Return [x, y] of the center of cell containing provided text 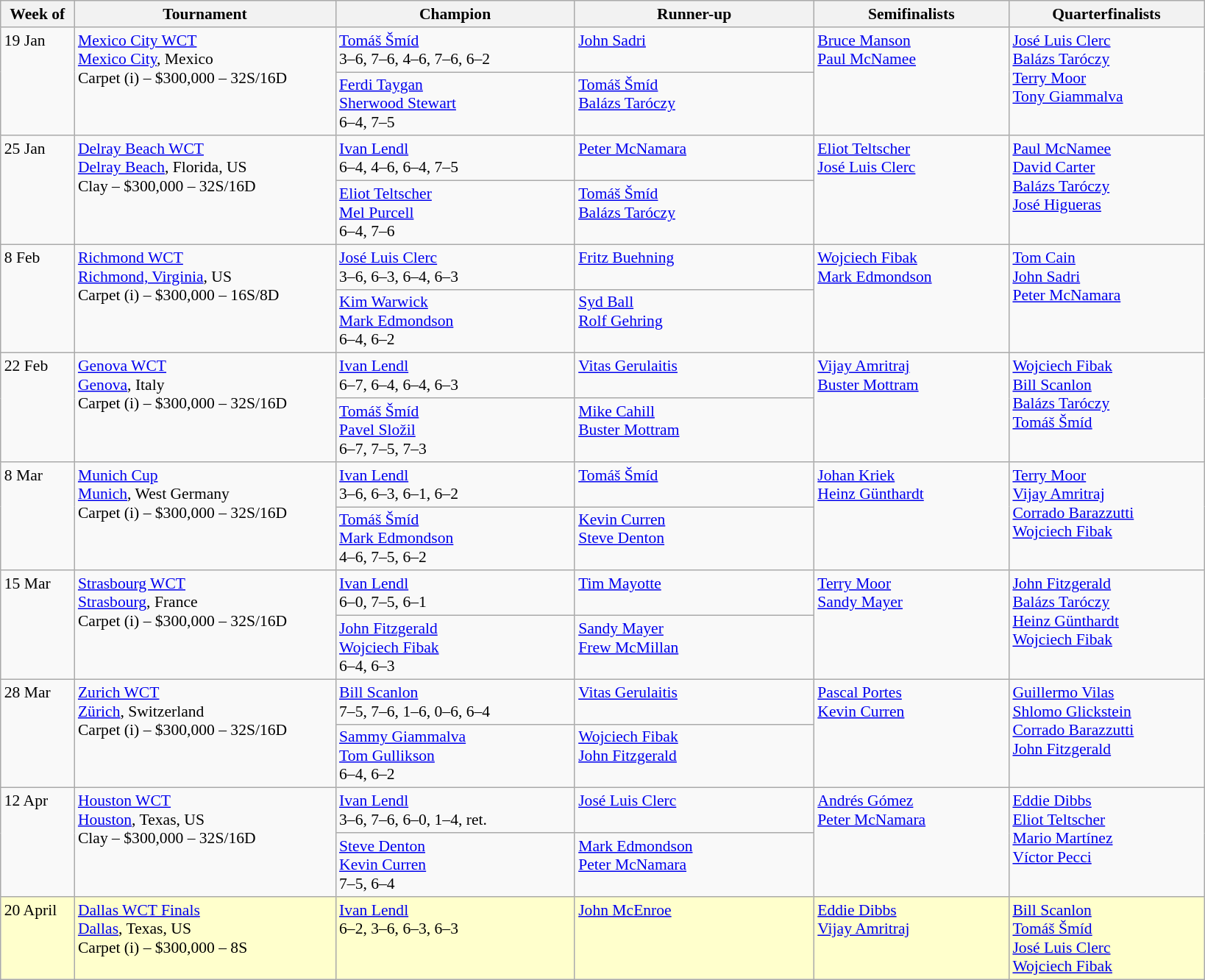
Pascal Portes Kevin Curren [911, 734]
Delray Beach WCT Delray Beach, Florida, US Clay – $300,000 – 32S/16D [205, 191]
8 Feb [38, 299]
Bill Scanlon Tomáš Šmíd José Luis Clerc Wojciech Fibak [1106, 938]
Terry Moor Sandy Mayer [911, 625]
Munich Cup Munich, West Germany Carpet (i) – $300,000 – 32S/16D [205, 516]
John McEnroe [694, 938]
19 Jan [38, 82]
Week of [38, 14]
Sammy Giammalva Tom Gullikson6–4, 6–2 [455, 756]
Tom Cain John Sadri Peter McNamara [1106, 299]
Wojciech Fibak John Fitzgerald [694, 756]
Tomáš Šmíd [694, 484]
Johan Kriek Heinz Günthardt [911, 516]
Ferdi Taygan Sherwood Stewart 6–4, 7–5 [455, 104]
Bruce Manson Paul McNamee [911, 82]
28 Mar [38, 734]
Tournament [205, 14]
Ivan Lendl 6–2, 3–6, 6–3, 6–3 [455, 938]
Champion [455, 14]
Bill Scanlon7–5, 7–6, 1–6, 0–6, 6–4 [455, 702]
Ivan Lendl 6–7, 6–4, 6–4, 6–3 [455, 375]
12 Apr [38, 842]
José Luis Clerc Balázs Taróczy Terry Moor Tony Giammalva [1106, 82]
Steve Denton Kevin Curren 7–5, 6–4 [455, 865]
Ivan Lendl 3–6, 6–3, 6–1, 6–2 [455, 484]
Syd Ball Rolf Gehring [694, 321]
Mexico City WCT Mexico City, Mexico Carpet (i) – $300,000 – 32S/16D [205, 82]
Ivan Lendl 3–6, 7–6, 6–0, 1–4, ret. [455, 811]
Strasbourg WCT Strasbourg, France Carpet (i) – $300,000 – 32S/16D [205, 625]
8 Mar [38, 516]
Mark Edmondson Peter McNamara [694, 865]
Ivan Lendl 6–0, 7–5, 6–1 [455, 593]
Quarterfinalists [1106, 14]
Guillermo Vilas Shlomo Glickstein Corrado Barazzutti John Fitzgerald [1106, 734]
Wojciech Fibak Mark Edmondson [911, 299]
Kim Warwick Mark Edmondson 6–4, 6–2 [455, 321]
Richmond WCT Richmond, Virginia, US Carpet (i) – $300,000 – 16S/8D [205, 299]
José Luis Clerc 3–6, 6–3, 6–4, 6–3 [455, 266]
Tomáš Šmíd 3–6, 7–6, 4–6, 7–6, 6–2 [455, 50]
Wojciech Fibak Bill Scanlon Balázs Taróczy Tomáš Šmíd [1106, 408]
Terry Moor Vijay Amritraj Corrado Barazzutti Wojciech Fibak [1106, 516]
Vijay Amritraj Buster Mottram [911, 408]
John Sadri [694, 50]
25 Jan [38, 191]
15 Mar [38, 625]
Semifinalists [911, 14]
20 April [38, 938]
Eddie Dibbs Vijay Amritraj [911, 938]
Tomáš Šmíd Pavel Složil 6–7, 7–5, 7–3 [455, 430]
Andrés Gómez Peter McNamara [911, 842]
José Luis Clerc [694, 811]
Peter McNamara [694, 159]
John Fitzgerald Balázs Taróczy Heinz Günthardt Wojciech Fibak [1106, 625]
Eddie Dibbs Eliot Teltscher Mario Martínez Víctor Pecci [1106, 842]
Kevin Curren Steve Denton [694, 539]
22 Feb [38, 408]
Tim Mayotte [694, 593]
Genova WCT Genova, Italy Carpet (i) – $300,000 – 32S/16D [205, 408]
Eliot Teltscher José Luis Clerc [911, 191]
Ivan Lendl 6–4, 4–6, 6–4, 7–5 [455, 159]
Tomáš Šmíd Mark Edmondson 4–6, 7–5, 6–2 [455, 539]
Houston WCTHouston, Texas, US Clay – $300,000 – 32S/16D [205, 842]
Eliot Teltscher Mel Purcell 6–4, 7–6 [455, 213]
Zurich WCT Zürich, Switzerland Carpet (i) – $300,000 – 32S/16D [205, 734]
John Fitzgerald Wojciech Fibak 6–4, 6–3 [455, 647]
Mike Cahill Buster Mottram [694, 430]
Fritz Buehning [694, 266]
Dallas WCT Finals Dallas, Texas, US Carpet (i) – $300,000 – 8S [205, 938]
Sandy Mayer Frew McMillan [694, 647]
Runner-up [694, 14]
Paul McNamee David Carter Balázs Taróczy José Higueras [1106, 191]
